For the text-containing cell, return its midpoint in [x, y] coordinate format. 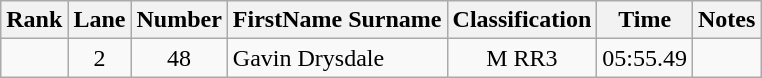
2 [100, 58]
Number [179, 20]
Rank [34, 20]
Classification [522, 20]
Gavin Drysdale [337, 58]
48 [179, 58]
M RR3 [522, 58]
FirstName Surname [337, 20]
05:55.49 [645, 58]
Lane [100, 20]
Time [645, 20]
Notes [727, 20]
